Extract the [x, y] coordinate from the center of the cell holding the provided text.  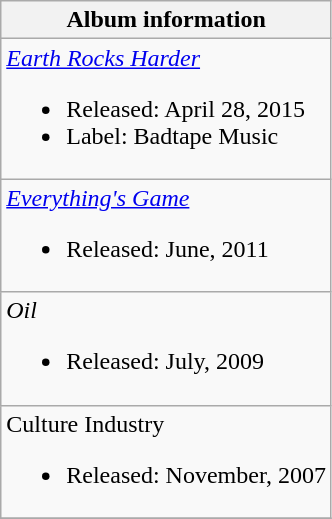
Everything's GameReleased: June, 2011 [166, 236]
OilReleased: July, 2009 [166, 348]
Earth Rocks HarderReleased: April 28, 2015Label: Badtape Music [166, 109]
Culture IndustryReleased: November, 2007 [166, 462]
Album information [166, 20]
